From the cell containing the given text, extract its center point as (X, Y) coordinate. 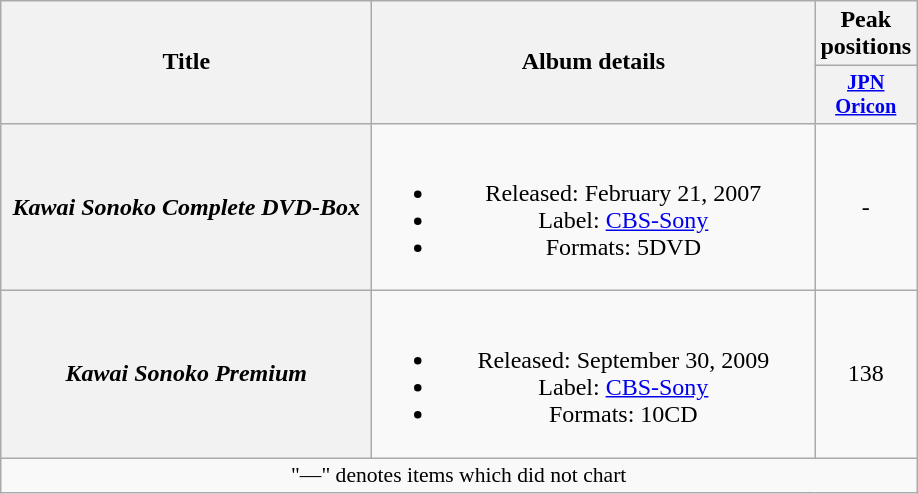
Kawai Sonoko Complete DVD-Box (186, 206)
- (866, 206)
"—" denotes items which did not chart (459, 476)
Released: September 30, 2009Label: CBS-SonyFormats: 10CD (594, 374)
Album details (594, 62)
JPNOricon (866, 95)
138 (866, 374)
Released: February 21, 2007Label: CBS-SonyFormats: 5DVD (594, 206)
Kawai Sonoko Premium (186, 374)
Peak positions (866, 34)
Title (186, 62)
